Extract the [x, y] coordinate from the center of the cell holding the provided text.  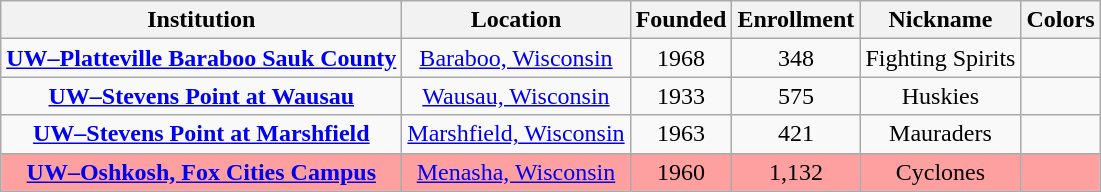
1960 [681, 172]
1933 [681, 96]
UW–Stevens Point at Wausau [202, 96]
Founded [681, 20]
Baraboo, Wisconsin [516, 58]
1,132 [796, 172]
1968 [681, 58]
Nickname [940, 20]
421 [796, 134]
UW–Oshkosh, Fox Cities Campus [202, 172]
Cyclones [940, 172]
348 [796, 58]
Menasha, Wisconsin [516, 172]
UW–Stevens Point at Marshfield [202, 134]
575 [796, 96]
Mauraders [940, 134]
Fighting Spirits [940, 58]
Huskies [940, 96]
1963 [681, 134]
Colors [1060, 20]
UW–Platteville Baraboo Sauk County [202, 58]
Wausau, Wisconsin [516, 96]
Location [516, 20]
Enrollment [796, 20]
Institution [202, 20]
Marshfield, Wisconsin [516, 134]
